Detect which cell encompasses the target text, then output its (x, y) center coordinate. 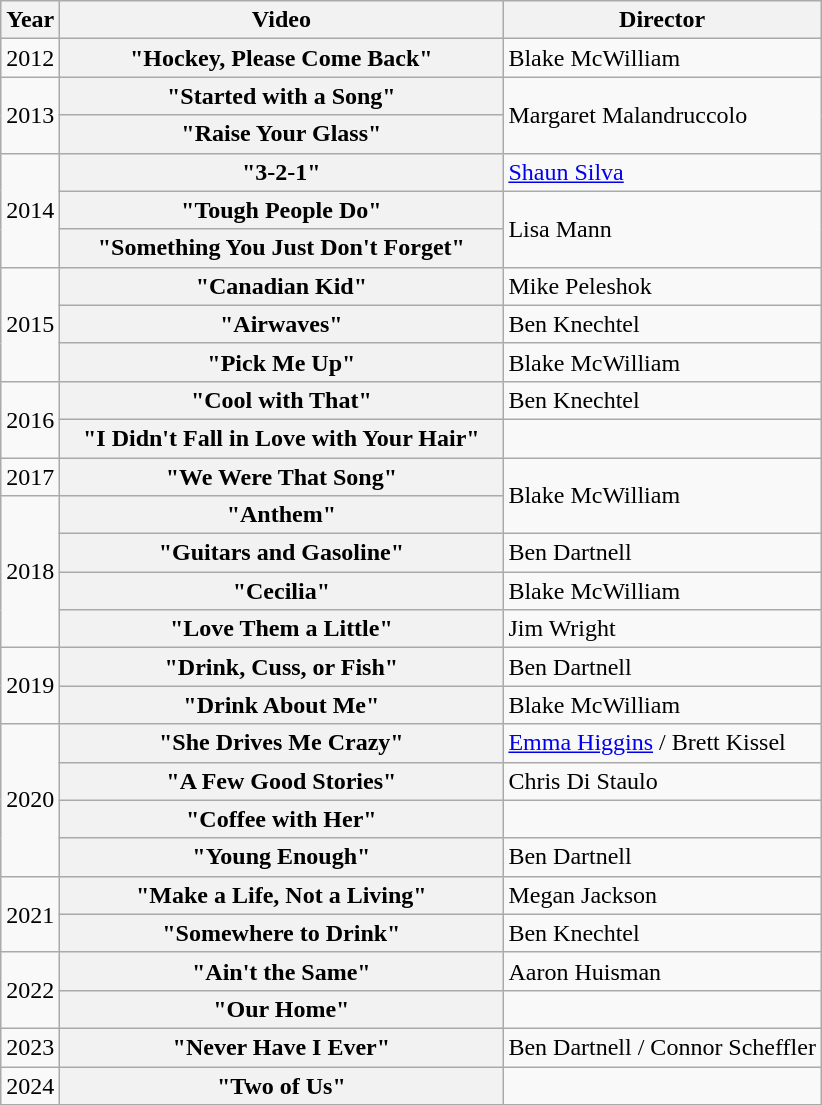
"Somewhere to Drink" (282, 933)
"Guitars and Gasoline" (282, 553)
"Started with a Song" (282, 96)
"She Drives Me Crazy" (282, 743)
Ben Dartnell / Connor Scheffler (662, 1047)
"Raise Your Glass" (282, 134)
Year (30, 20)
Margaret Malandruccolo (662, 115)
2016 (30, 419)
Director (662, 20)
Shaun Silva (662, 172)
Aaron Huisman (662, 971)
2013 (30, 115)
"Young Enough" (282, 857)
Megan Jackson (662, 895)
"I Didn't Fall in Love with Your Hair" (282, 438)
"Make a Life, Not a Living" (282, 895)
Chris Di Staulo (662, 781)
"Cool with That" (282, 400)
"Tough People Do" (282, 210)
"Something You Just Don't Forget" (282, 248)
Lisa Mann (662, 229)
2024 (30, 1085)
2017 (30, 477)
2012 (30, 58)
"Pick Me Up" (282, 362)
2021 (30, 914)
Jim Wright (662, 629)
2022 (30, 990)
"Hockey, Please Come Back" (282, 58)
"Cecilia" (282, 591)
"Drink About Me" (282, 705)
"A Few Good Stories" (282, 781)
"Never Have I Ever" (282, 1047)
Emma Higgins / Brett Kissel (662, 743)
"Love Them a Little" (282, 629)
"Canadian Kid" (282, 286)
2015 (30, 324)
2019 (30, 686)
2018 (30, 572)
Video (282, 20)
"Ain't the Same" (282, 971)
"We Were That Song" (282, 477)
2023 (30, 1047)
"Airwaves" (282, 324)
"Anthem" (282, 515)
"Coffee with Her" (282, 819)
"Drink, Cuss, or Fish" (282, 667)
Mike Peleshok (662, 286)
2014 (30, 210)
"3-2-1" (282, 172)
2020 (30, 800)
"Our Home" (282, 1009)
"Two of Us" (282, 1085)
